From the cell containing the given text, extract its center point as [x, y] coordinate. 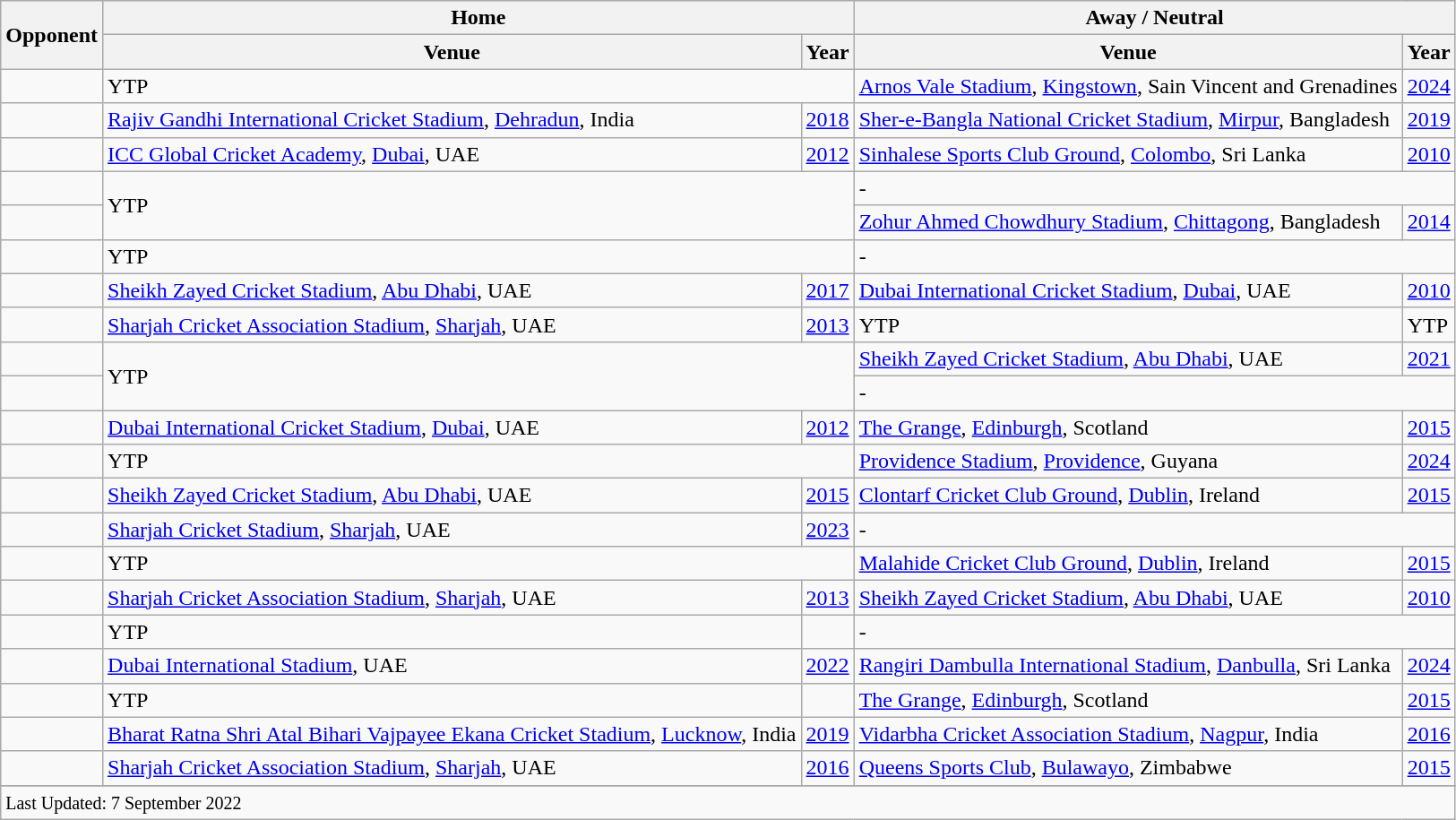
Rajiv Gandhi International Cricket Stadium, Dehradun, India [452, 120]
Malahide Cricket Club Ground, Dublin, Ireland [1128, 564]
2017 [828, 290]
2021 [1428, 358]
2022 [828, 666]
2023 [828, 530]
Opponent [52, 35]
Sher-e-Bangla National Cricket Stadium, Mirpur, Bangladesh [1128, 120]
Away / Neutral [1154, 18]
Last Updated: 7 September 2022 [728, 802]
Dubai International Stadium, UAE [452, 666]
Arnos Vale Stadium, Kingstown, Sain Vincent and Grenadines [1128, 86]
2018 [828, 120]
Providence Stadium, Providence, Guyana [1128, 462]
Bharat Ratna Shri Atal Bihari Vajpayee Ekana Cricket Stadium, Lucknow, India [452, 734]
Queens Sports Club, Bulawayo, Zimbabwe [1128, 768]
ICC Global Cricket Academy, Dubai, UAE [452, 154]
Rangiri Dambulla International Stadium, Danbulla, Sri Lanka [1128, 666]
Sharjah Cricket Stadium, Sharjah, UAE [452, 530]
2014 [1428, 222]
Home [478, 18]
Zohur Ahmed Chowdhury Stadium, Chittagong, Bangladesh [1128, 222]
Vidarbha Cricket Association Stadium, Nagpur, India [1128, 734]
Sinhalese Sports Club Ground, Colombo, Sri Lanka [1128, 154]
Clontarf Cricket Club Ground, Dublin, Ireland [1128, 496]
